Scan for the cell matching the given text and deliver its [X, Y] coordinate at center. 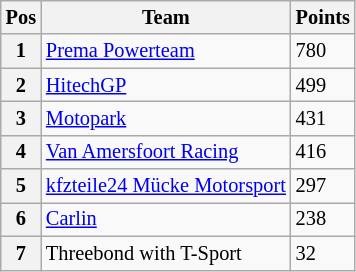
Van Amersfoort Racing [166, 152]
Pos [21, 17]
kfzteile24 Mücke Motorsport [166, 186]
6 [21, 219]
4 [21, 152]
HitechGP [166, 85]
Prema Powerteam [166, 51]
Motopark [166, 118]
Threebond with T-Sport [166, 253]
499 [323, 85]
2 [21, 85]
Team [166, 17]
7 [21, 253]
5 [21, 186]
3 [21, 118]
780 [323, 51]
431 [323, 118]
32 [323, 253]
297 [323, 186]
Points [323, 17]
Carlin [166, 219]
416 [323, 152]
238 [323, 219]
1 [21, 51]
